Provide the (X, Y) coordinate of the cell's center where the given text is located.  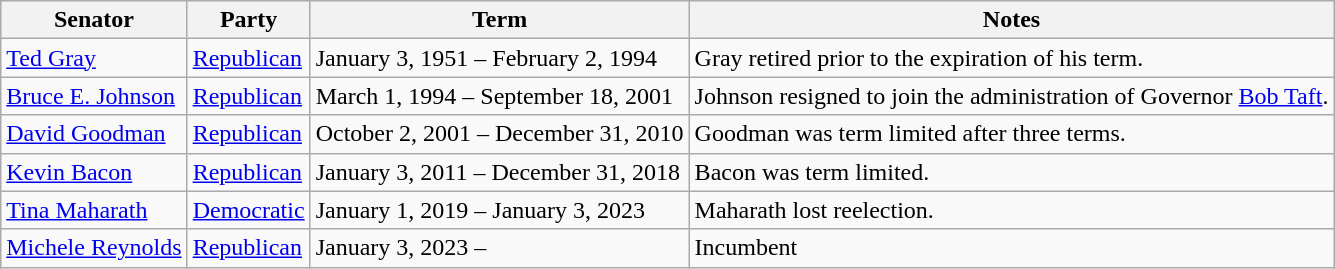
January 3, 2023 – (500, 248)
January 3, 1951 – February 2, 1994 (500, 58)
January 1, 2019 – January 3, 2023 (500, 210)
Kevin Bacon (94, 172)
Johnson resigned to join the administration of Governor Bob Taft. (1012, 96)
Ted Gray (94, 58)
Term (500, 20)
Party (248, 20)
March 1, 1994 – September 18, 2001 (500, 96)
January 3, 2011 – December 31, 2018 (500, 172)
October 2, 2001 – December 31, 2010 (500, 134)
David Goodman (94, 134)
Maharath lost reelection. (1012, 210)
Incumbent (1012, 248)
Michele Reynolds (94, 248)
Bruce E. Johnson (94, 96)
Bacon was term limited. (1012, 172)
Goodman was term limited after three terms. (1012, 134)
Notes (1012, 20)
Tina Maharath (94, 210)
Democratic (248, 210)
Gray retired prior to the expiration of his term. (1012, 58)
Senator (94, 20)
